Capture the cell that displays the provided text and extract its (x, y) central coordinate. 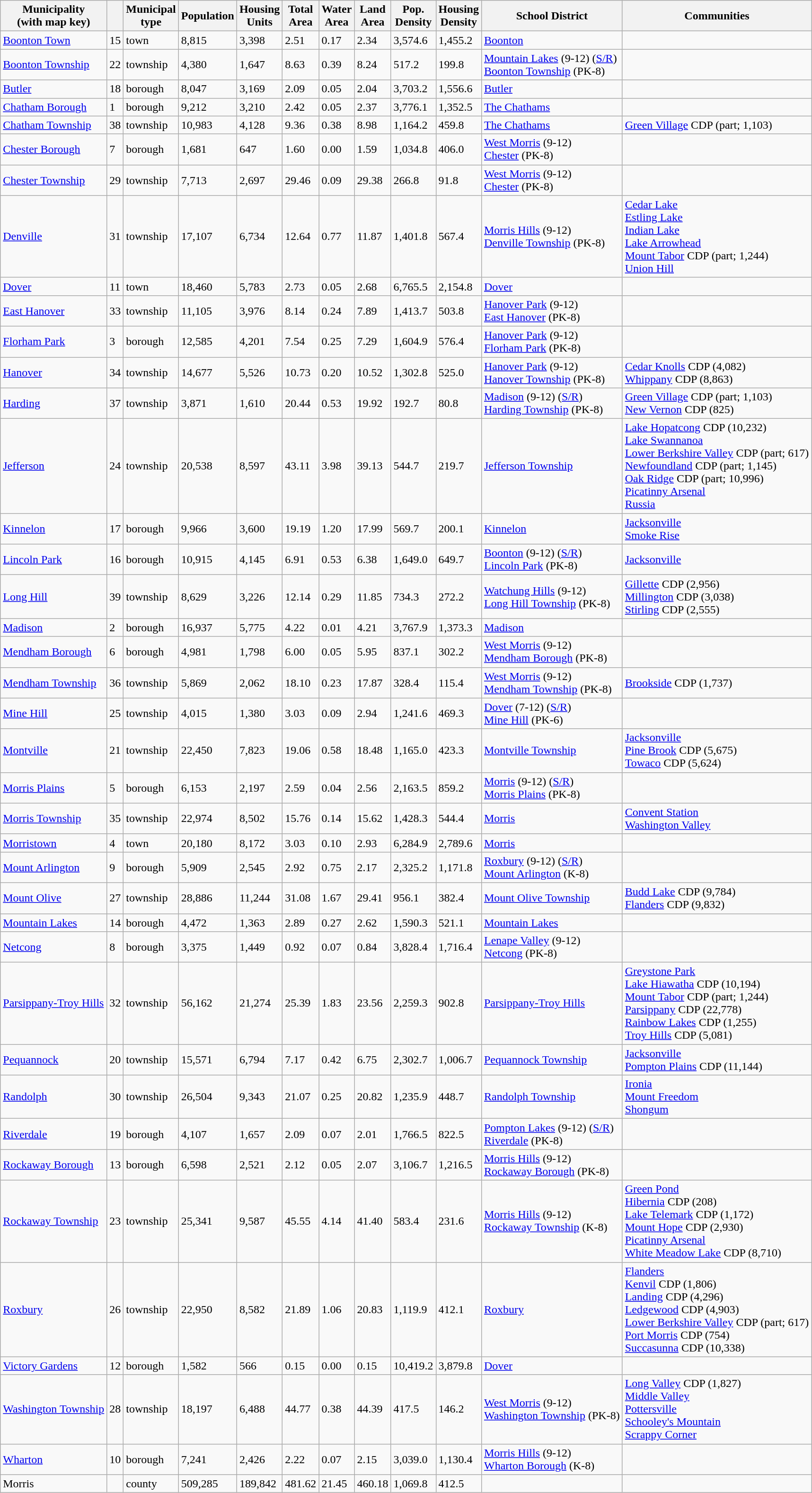
4.21 (373, 627)
Chester Borough (54, 150)
10,983 (207, 125)
Convent StationWashington Valley (717, 819)
0.58 (337, 751)
39 (115, 597)
412.5 (459, 1484)
576.4 (459, 342)
0.20 (337, 372)
3,976 (259, 310)
22,450 (207, 751)
5,909 (207, 867)
20.83 (373, 1309)
25,341 (207, 1221)
Morristown (54, 843)
23 (115, 1221)
Florham Park (54, 342)
10,915 (207, 559)
Green Village CDP (part; 1,103)New Vernon CDP (825) (717, 403)
22 (115, 64)
7,241 (207, 1459)
29.38 (373, 180)
Budd Lake CDP (9,784)Flanders CDP (9,832) (717, 898)
WaterArea (337, 16)
6.91 (301, 559)
Mount Olive Township (552, 898)
HousingUnits (259, 16)
FlandersKenvil CDP (1,806)Landing CDP (4,296)Ledgewood CDP (4,903)Lower Berkshire Valley CDP (part; 617)Port Morris CDP (754)Succasunna CDP (10,338) (717, 1309)
18.10 (301, 682)
11,244 (259, 898)
1,610 (259, 403)
7 (115, 150)
219.7 (459, 466)
Pequannock Township (552, 1060)
2.42 (301, 107)
459.8 (459, 125)
569.7 (414, 529)
0.42 (337, 1060)
6,794 (259, 1060)
448.7 (459, 1097)
Pop.Density (414, 16)
West Morris (9-12)Mendham Township (PK-8) (552, 682)
20.82 (373, 1097)
1,413.7 (414, 310)
LandArea (373, 16)
2.68 (373, 286)
567.4 (459, 237)
Netcong (54, 947)
4,107 (207, 1134)
15.76 (301, 819)
3,767.9 (414, 627)
15,571 (207, 1060)
1,373.3 (459, 627)
481.62 (301, 1484)
Municipality(with map key) (54, 16)
17,107 (207, 237)
8,582 (259, 1309)
12.14 (301, 597)
6,765.5 (414, 286)
417.5 (414, 1409)
9.36 (301, 125)
2,259.3 (414, 1003)
460.18 (373, 1484)
647 (259, 150)
2.73 (301, 286)
115.4 (459, 682)
2,697 (259, 180)
6,598 (207, 1165)
11,105 (207, 310)
0.14 (337, 819)
25 (115, 714)
0.27 (337, 922)
1.06 (337, 1309)
8,047 (207, 89)
18.48 (373, 751)
Cedar LakeEstling LakeIndian LakeLake ArrowheadMount Tabor CDP (part; 1,244)Union Hill (717, 237)
3,226 (259, 597)
1,164.2 (414, 125)
1,363 (259, 922)
Municipaltype (151, 16)
Population (207, 16)
1.20 (337, 529)
18,460 (207, 286)
1.67 (337, 898)
4,472 (207, 922)
29 (115, 180)
8.98 (373, 125)
1,455.2 (459, 40)
17.99 (373, 529)
Long Hill (54, 597)
1.83 (337, 1003)
2.56 (373, 787)
56,162 (207, 1003)
44.39 (373, 1409)
2,789.6 (459, 843)
Randolph Township (552, 1097)
Morris Hills (9-12)Rockaway Township (K-8) (552, 1221)
3,375 (207, 947)
649.7 (459, 559)
6,153 (207, 787)
20.44 (301, 403)
2.04 (373, 89)
1,216.5 (459, 1165)
2.37 (373, 107)
2.07 (373, 1165)
22,974 (207, 819)
4,128 (259, 125)
21.07 (301, 1097)
2,062 (259, 682)
1,171.8 (459, 867)
Mountain Lakes (9-12) (S/R)Boonton Township (PK-8) (552, 64)
509,285 (207, 1484)
Boonton (552, 40)
Denville (54, 237)
Greystone ParkLake Hiawatha CDP (10,194)Mount Tabor CDP (part; 1,244)Parsippany CDP (22,778)Rainbow Lakes CDP (1,255)Troy Hills CDP (5,081) (717, 1003)
Hanover Park (9-12)Florham Park (PK-8) (552, 342)
7.89 (373, 310)
Boonton (9-12) (S/R)Lincoln Park (PK-8) (552, 559)
2.92 (301, 867)
412.1 (459, 1309)
Pequannock (54, 1060)
9,212 (207, 107)
1,401.8 (414, 237)
32 (115, 1003)
Morris Hills (9-12)Rockaway Borough (PK-8) (552, 1165)
189,842 (259, 1484)
8.24 (373, 64)
7.17 (301, 1060)
Lenape Valley (9-12)Netcong (PK-8) (552, 947)
16,937 (207, 627)
15 (115, 40)
7.29 (373, 342)
2.01 (373, 1134)
6,284.9 (414, 843)
2.34 (373, 40)
837.1 (414, 652)
Green Village CDP (part; 1,103) (717, 125)
1,681 (207, 150)
Mendham Township (54, 682)
West Morris (9-12)Washington Township (PK-8) (552, 1409)
3,398 (259, 40)
503.8 (459, 310)
3,828.4 (414, 947)
2,163.5 (414, 787)
0.77 (337, 237)
1,119.9 (414, 1309)
Morris (9-12) (S/R)Morris Plains (PK-8) (552, 787)
19.06 (301, 751)
1,556.6 (459, 89)
2,154.8 (459, 286)
8,815 (207, 40)
20,180 (207, 843)
Communities (717, 16)
1,352.5 (459, 107)
266.8 (414, 180)
Madison (9-12) (S/R)Harding Township (PK-8) (552, 403)
10 (115, 1459)
Mount Arlington (54, 867)
1,798 (259, 652)
21.45 (337, 1484)
544.4 (459, 819)
29.41 (373, 898)
3,703.2 (414, 89)
Washington Township (54, 1409)
44.77 (301, 1409)
Watchung Hills (9-12)Long Hill Township (PK-8) (552, 597)
0.23 (337, 682)
20,538 (207, 466)
8.63 (301, 64)
2,521 (259, 1165)
517.2 (414, 64)
21,274 (259, 1003)
1,302.8 (414, 372)
2.89 (301, 922)
8 (115, 947)
80.8 (459, 403)
423.3 (459, 751)
Jefferson Township (552, 466)
1,235.9 (414, 1097)
38 (115, 125)
956.1 (414, 898)
1,766.5 (414, 1134)
6,488 (259, 1409)
1,590.3 (414, 922)
26,504 (207, 1097)
2.93 (373, 843)
School District (552, 16)
Lincoln Park (54, 559)
1,006.7 (459, 1060)
10,419.2 (414, 1366)
4,201 (259, 342)
8,629 (207, 597)
39.13 (373, 466)
36 (115, 682)
Hanover (54, 372)
43.11 (301, 466)
525.0 (459, 372)
544.7 (414, 466)
21 (115, 751)
6.75 (373, 1060)
7.54 (301, 342)
2.15 (373, 1459)
3,106.7 (414, 1165)
Chatham Borough (54, 107)
Rockaway Borough (54, 1165)
9,587 (259, 1221)
1,604.9 (414, 342)
23.56 (373, 1003)
16 (115, 559)
45.55 (301, 1221)
0.10 (337, 843)
0.04 (337, 787)
5,526 (259, 372)
231.6 (459, 1221)
0.92 (301, 947)
4.14 (337, 1221)
Jacksonville (717, 559)
HousingDensity (459, 16)
9 (115, 867)
406.0 (459, 150)
25.39 (301, 1003)
2,325.2 (414, 867)
200.1 (459, 529)
4,015 (207, 714)
Morris Hills (9-12)Wharton Borough (K-8) (552, 1459)
8,502 (259, 819)
JacksonvillePine Brook CDP (5,675)Towaco CDP (5,624) (717, 751)
29.46 (301, 180)
19.92 (373, 403)
41.40 (373, 1221)
2.62 (373, 922)
19 (115, 1134)
Gillette CDP (2,956)Millington CDP (3,038)Stirling CDP (2,555) (717, 597)
0.17 (337, 40)
Chatham Township (54, 125)
18,197 (207, 1409)
146.2 (459, 1409)
1,428.3 (414, 819)
734.3 (414, 597)
3,776.1 (414, 107)
Morris Plains (54, 787)
1,241.6 (414, 714)
Cedar Knolls CDP (4,082)Whippany CDP (8,863) (717, 372)
Long Valley CDP (1,827)Middle ValleyPottersvilleSchooley's MountainScrappy Corner (717, 1409)
5.95 (373, 652)
2.12 (301, 1165)
8.14 (301, 310)
17 (115, 529)
TotalArea (301, 16)
JacksonvillePompton Plains CDP (11,144) (717, 1060)
county (151, 1484)
Mendham Borough (54, 652)
14 (115, 922)
328.4 (414, 682)
12.64 (301, 237)
20 (115, 1060)
9,966 (207, 529)
13 (115, 1165)
91.8 (459, 180)
3,871 (207, 403)
5 (115, 787)
6.38 (373, 559)
3,574.6 (414, 40)
Wharton (54, 1459)
3,600 (259, 529)
Jefferson (54, 466)
1,034.8 (414, 150)
14,677 (207, 372)
0.01 (337, 627)
West Morris (9-12)Mendham Borough (PK-8) (552, 652)
Morris Hills (9-12)Denville Township (PK-8) (552, 237)
37 (115, 403)
3,210 (259, 107)
199.8 (459, 64)
33 (115, 310)
10.73 (301, 372)
1 (115, 107)
15.62 (373, 819)
0.84 (373, 947)
859.2 (459, 787)
2.51 (301, 40)
3.98 (337, 466)
0.75 (337, 867)
1,716.4 (459, 947)
Roxbury (9-12) (S/R)Mount Arlington (K-8) (552, 867)
Morris Township (54, 819)
469.3 (459, 714)
11.85 (373, 597)
1,069.8 (414, 1484)
31 (115, 237)
2,545 (259, 867)
12,585 (207, 342)
566 (259, 1366)
7,713 (207, 180)
Randolph (54, 1097)
1,165.0 (414, 751)
4,145 (259, 559)
22,950 (207, 1309)
21.89 (301, 1309)
10.52 (373, 372)
4 (115, 843)
3,039.0 (414, 1459)
26 (115, 1309)
Montville (54, 751)
4,380 (207, 64)
18 (115, 89)
7,823 (259, 751)
2,302.7 (414, 1060)
East Hanover (54, 310)
0.24 (337, 310)
Chester Township (54, 180)
31.08 (301, 898)
5,775 (259, 627)
192.7 (414, 403)
11.87 (373, 237)
2.22 (301, 1459)
3 (115, 342)
Riverdale (54, 1134)
6,734 (259, 237)
2 (115, 627)
1.59 (373, 150)
583.4 (414, 1221)
6 (115, 652)
IroniaMount FreedomShongum (717, 1097)
1,449 (259, 947)
12 (115, 1366)
1,647 (259, 64)
272.2 (459, 597)
2.17 (373, 867)
Boonton Township (54, 64)
28,886 (207, 898)
Harding (54, 403)
Victory Gardens (54, 1366)
19.19 (301, 529)
Mine Hill (54, 714)
5,783 (259, 286)
27 (115, 898)
3,169 (259, 89)
30 (115, 1097)
34 (115, 372)
Montville Township (552, 751)
1,380 (259, 714)
1,582 (207, 1366)
1,130.4 (459, 1459)
382.4 (459, 898)
11 (115, 286)
2,426 (259, 1459)
521.1 (459, 922)
Brookside CDP (1,737) (717, 682)
6.00 (301, 652)
Rockaway Township (54, 1221)
Dover (7-12) (S/R)Mine Hill (PK-6) (552, 714)
302.2 (459, 652)
Pompton Lakes (9-12) (S/R)Riverdale (PK-8) (552, 1134)
Mount Olive (54, 898)
4.22 (301, 627)
822.5 (459, 1134)
0.29 (337, 597)
1.60 (301, 150)
1,649.0 (414, 559)
Boonton Town (54, 40)
8,597 (259, 466)
35 (115, 819)
8,172 (259, 843)
2.94 (373, 714)
2,197 (259, 787)
5,869 (207, 682)
24 (115, 466)
Green PondHibernia CDP (208)Lake Telemark CDP (1,172)Mount Hope CDP (2,930)Picatinny ArsenalWhite Meadow Lake CDP (8,710) (717, 1221)
2.59 (301, 787)
9,343 (259, 1097)
Hanover Park (9-12)East Hanover (PK-8) (552, 310)
17.87 (373, 682)
3,879.8 (459, 1366)
28 (115, 1409)
Hanover Park (9-12)Hanover Township (PK-8) (552, 372)
1,657 (259, 1134)
902.8 (459, 1003)
4,981 (207, 652)
JacksonvilleSmoke Rise (717, 529)
0.39 (337, 64)
